From the cell containing the given text, extract its center point as (X, Y) coordinate. 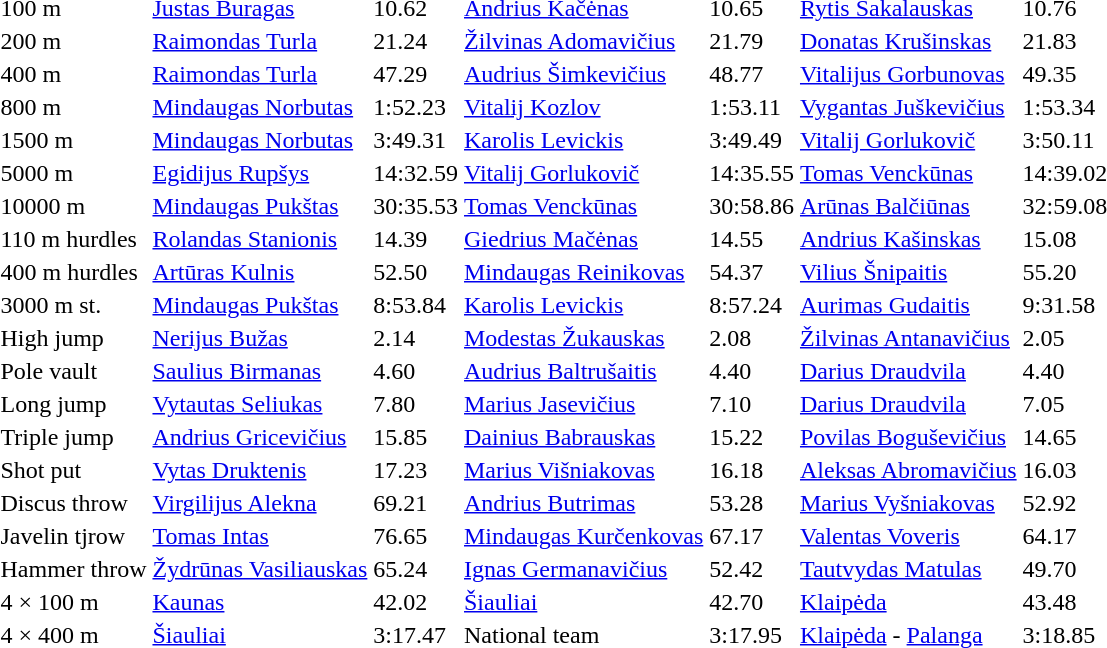
76.65 (416, 536)
Ignas Germanavičius (584, 569)
Kaunas (260, 602)
14.55 (752, 239)
14:35.55 (752, 173)
3:49.49 (752, 140)
3:49.31 (416, 140)
Artūras Kulnis (260, 272)
30:35.53 (416, 206)
53.28 (752, 503)
Vitalij Kozlov (584, 107)
4.40 (752, 371)
Povilas Boguševičius (908, 437)
15.85 (416, 437)
4.60 (416, 371)
Mindaugas Reinikovas (584, 272)
1:53.11 (752, 107)
Andrius Butrimas (584, 503)
Valentas Voveris (908, 536)
2.14 (416, 338)
Marius Jasevičius (584, 404)
Andrius Kašinskas (908, 239)
Žilvinas Adomavičius (584, 41)
Vilius Šnipaitis (908, 272)
Rolandas Stanionis (260, 239)
Žydrūnas Vasiliauskas (260, 569)
7.80 (416, 404)
Marius Višniakovas (584, 470)
21.24 (416, 41)
Aleksas Abromavičius (908, 470)
Virgilijus Alekna (260, 503)
69.21 (416, 503)
Vitalijus Gorbunovas (908, 74)
1:52.23 (416, 107)
Šiauliai (584, 602)
8:53.84 (416, 305)
47.29 (416, 74)
Donatas Krušinskas (908, 41)
Vygantas Juškevičius (908, 107)
54.37 (752, 272)
Žilvinas Antanavičius (908, 338)
Mindaugas Kurčenkovas (584, 536)
67.17 (752, 536)
16.18 (752, 470)
Marius Vyšniakovas (908, 503)
52.42 (752, 569)
65.24 (416, 569)
Klaipėda (908, 602)
17.23 (416, 470)
Giedrius Mačėnas (584, 239)
Audrius Baltrušaitis (584, 371)
Tomas Intas (260, 536)
14:32.59 (416, 173)
48.77 (752, 74)
8:57.24 (752, 305)
42.70 (752, 602)
42.02 (416, 602)
Modestas Žukauskas (584, 338)
Tautvydas Matulas (908, 569)
Egidijus Rupšys (260, 173)
52.50 (416, 272)
30:58.86 (752, 206)
2.08 (752, 338)
21.79 (752, 41)
Vytautas Seliukas (260, 404)
14.39 (416, 239)
Saulius Birmanas (260, 371)
Audrius Šimkevičius (584, 74)
7.10 (752, 404)
Andrius Gricevičius (260, 437)
Vytas Druktenis (260, 470)
Arūnas Balčiūnas (908, 206)
Nerijus Bužas (260, 338)
Dainius Babrauskas (584, 437)
Aurimas Gudaitis (908, 305)
15.22 (752, 437)
